Capture the cell that displays the provided text and extract its [X, Y] central coordinate. 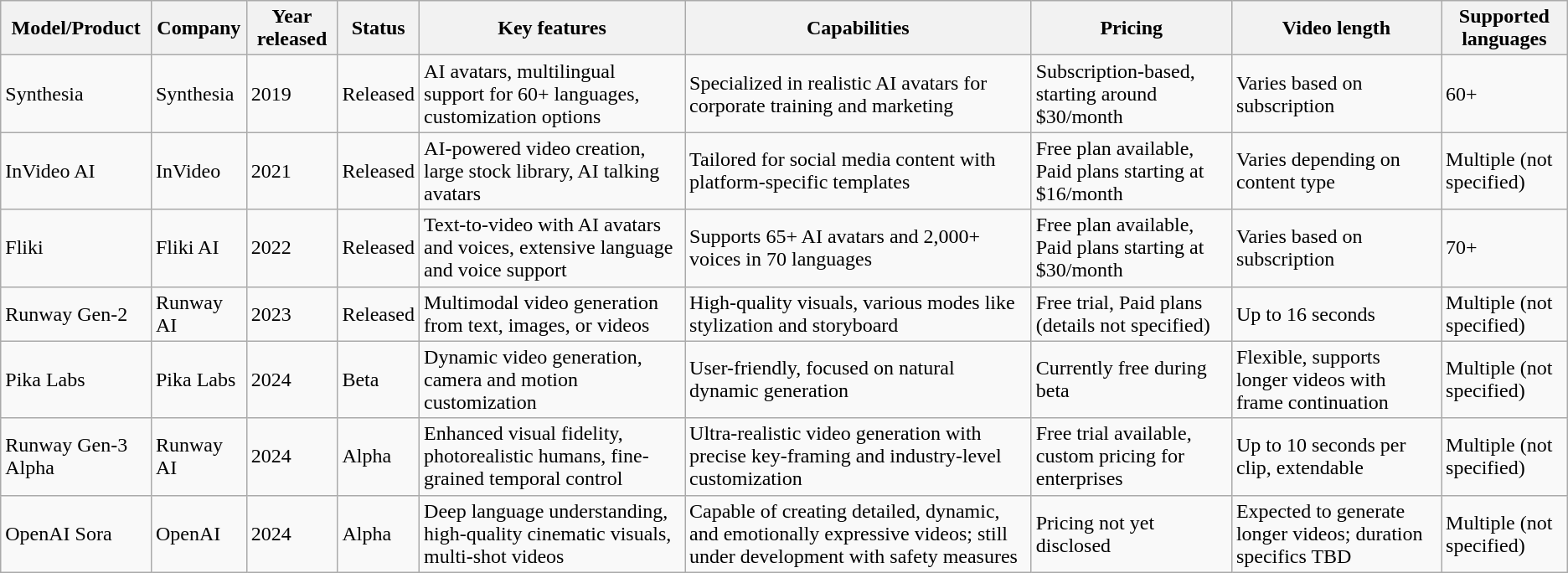
2021 [291, 171]
Capable of creating detailed, dynamic, and emotionally expressive videos; still under development with safety measures [859, 534]
Ultra-realistic video generation with precise key-framing and industry-level customization [859, 457]
Up to 16 seconds [1336, 313]
Status [379, 28]
Fliki [76, 248]
Runway Gen-2 [76, 313]
Enhanced visual fidelity, photorealistic humans, fine-grained temporal control [553, 457]
Beta [379, 379]
Free plan available, Paid plans starting at $16/month [1131, 171]
Flexible, supports longer videos with frame continuation [1336, 379]
70+ [1504, 248]
2022 [291, 248]
Up to 10 seconds per clip, extendable [1336, 457]
Subscription-based, starting around $30/month [1131, 94]
60+ [1504, 94]
Tailored for social media content with platform-specific templates [859, 171]
User-friendly, focused on natural dynamic generation [859, 379]
2019 [291, 94]
Specialized in realistic AI avatars for corporate training and marketing [859, 94]
Fliki AI [199, 248]
Pricing not yet disclosed [1131, 534]
Video length [1336, 28]
Varies depending on content type [1336, 171]
Key features [553, 28]
Free trial, Paid plans (details not specified) [1131, 313]
Expected to generate longer videos; duration specifics TBD [1336, 534]
Model/Product [76, 28]
Dynamic video generation, camera and motion customization [553, 379]
Free plan available, Paid plans starting at $30/month [1131, 248]
Deep language understanding, high-quality cinematic visuals, multi-shot videos [553, 534]
Multimodal video generation from text, images, or videos [553, 313]
AI-powered video creation, large stock library, AI talking avatars [553, 171]
Currently free during beta [1131, 379]
Runway Gen-3 Alpha [76, 457]
AI avatars, multilingual support for 60+ languages, customization options [553, 94]
OpenAI Sora [76, 534]
High-quality visuals, various modes like stylization and storyboard [859, 313]
Year released [291, 28]
Supported languages [1504, 28]
Supports 65+ AI avatars and 2,000+ voices in 70 languages [859, 248]
Free trial available, custom pricing for enterprises [1131, 457]
Pricing [1131, 28]
OpenAI [199, 534]
InVideo AI [76, 171]
Text-to-video with AI avatars and voices, extensive language and voice support [553, 248]
Capabilities [859, 28]
InVideo [199, 171]
Company [199, 28]
2023 [291, 313]
